Return [x, y] of the center of cell containing provided text 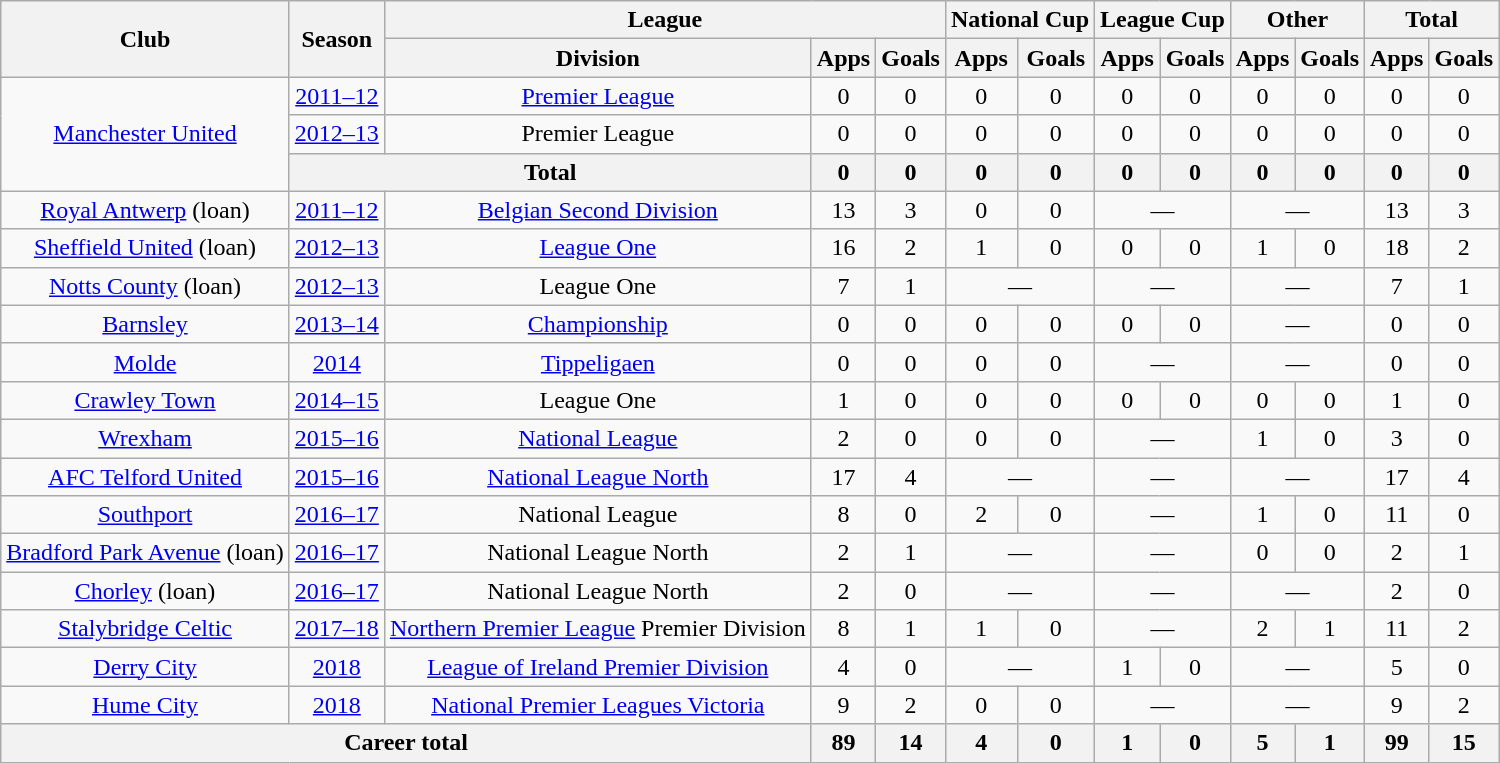
2014–15 [336, 400]
Royal Antwerp (loan) [146, 210]
Division [598, 58]
Championship [598, 324]
15 [1464, 743]
2014 [336, 362]
Bradford Park Avenue (loan) [146, 553]
League Cup [1163, 20]
Barnsley [146, 324]
16 [843, 248]
99 [1397, 743]
Sheffield United (loan) [146, 248]
Other [1297, 20]
14 [911, 743]
89 [843, 743]
AFC Telford United [146, 477]
18 [1397, 248]
Crawley Town [146, 400]
Tippeligaen [598, 362]
Stalybridge Celtic [146, 629]
Career total [406, 743]
Southport [146, 515]
Hume City [146, 705]
2013–14 [336, 324]
League [664, 20]
Season [336, 39]
Wrexham [146, 438]
Northern Premier League Premier Division [598, 629]
Notts County (loan) [146, 286]
Molde [146, 362]
Manchester United [146, 134]
Belgian Second Division [598, 210]
National Premier Leagues Victoria [598, 705]
Chorley (loan) [146, 591]
2017–18 [336, 629]
Derry City [146, 667]
Club [146, 39]
National Cup [1020, 20]
League of Ireland Premier Division [598, 667]
